Locate the cell with the specified text and output its [x, y] center coordinate. 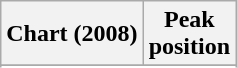
Chart (2008) [72, 34]
Peakposition [189, 34]
